Return the (X, Y) coordinate for the center point of the cell that contains the specified text.  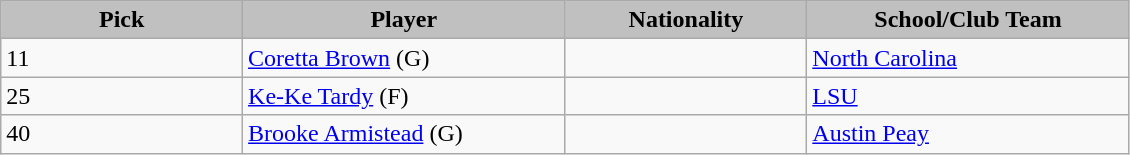
Austin Peay (968, 134)
School/Club Team (968, 20)
LSU (968, 96)
Player (404, 20)
Ke-Ke Tardy (F) (404, 96)
Coretta Brown (G) (404, 58)
Pick (122, 20)
North Carolina (968, 58)
Nationality (686, 20)
25 (122, 96)
Brooke Armistead (G) (404, 134)
11 (122, 58)
40 (122, 134)
